Locate the cell with the specified text and output its [X, Y] center coordinate. 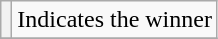
Indicates the winner [115, 20]
